For the text-containing cell, return its midpoint in (X, Y) coordinate format. 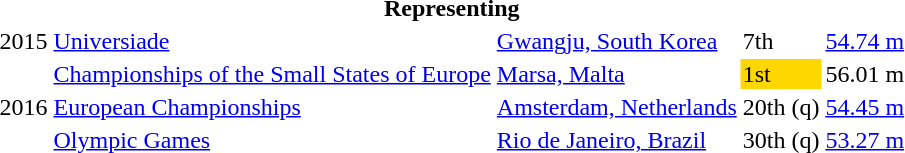
Gwangju, South Korea (616, 41)
Championships of the Small States of Europe (272, 74)
1st (781, 74)
European Championships (272, 107)
Marsa, Malta (616, 74)
Universiade (272, 41)
7th (781, 41)
Amsterdam, Netherlands (616, 107)
20th (q) (781, 107)
